Determine the (x, y) coordinate at the center of the cell enclosing the given text.  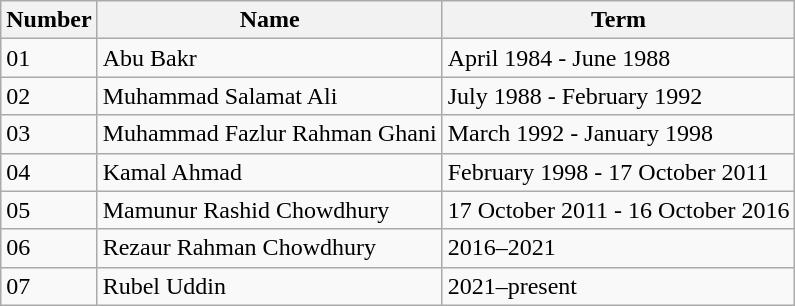
Abu Bakr (270, 58)
07 (49, 286)
Muhammad Salamat Ali (270, 96)
Term (618, 20)
01 (49, 58)
April 1984 - June 1988 (618, 58)
04 (49, 172)
17 October 2011 - 16 October 2016 (618, 210)
Rubel Uddin (270, 286)
02 (49, 96)
06 (49, 248)
05 (49, 210)
2016–2021 (618, 248)
March 1992 - January 1998 (618, 134)
03 (49, 134)
July 1988 - February 1992 (618, 96)
Mamunur Rashid Chowdhury (270, 210)
Name (270, 20)
Rezaur Rahman Chowdhury (270, 248)
Kamal Ahmad (270, 172)
Muhammad Fazlur Rahman Ghani (270, 134)
Number (49, 20)
February 1998 - 17 October 2011 (618, 172)
2021–present (618, 286)
